Return [X, Y] of the center of cell containing provided text 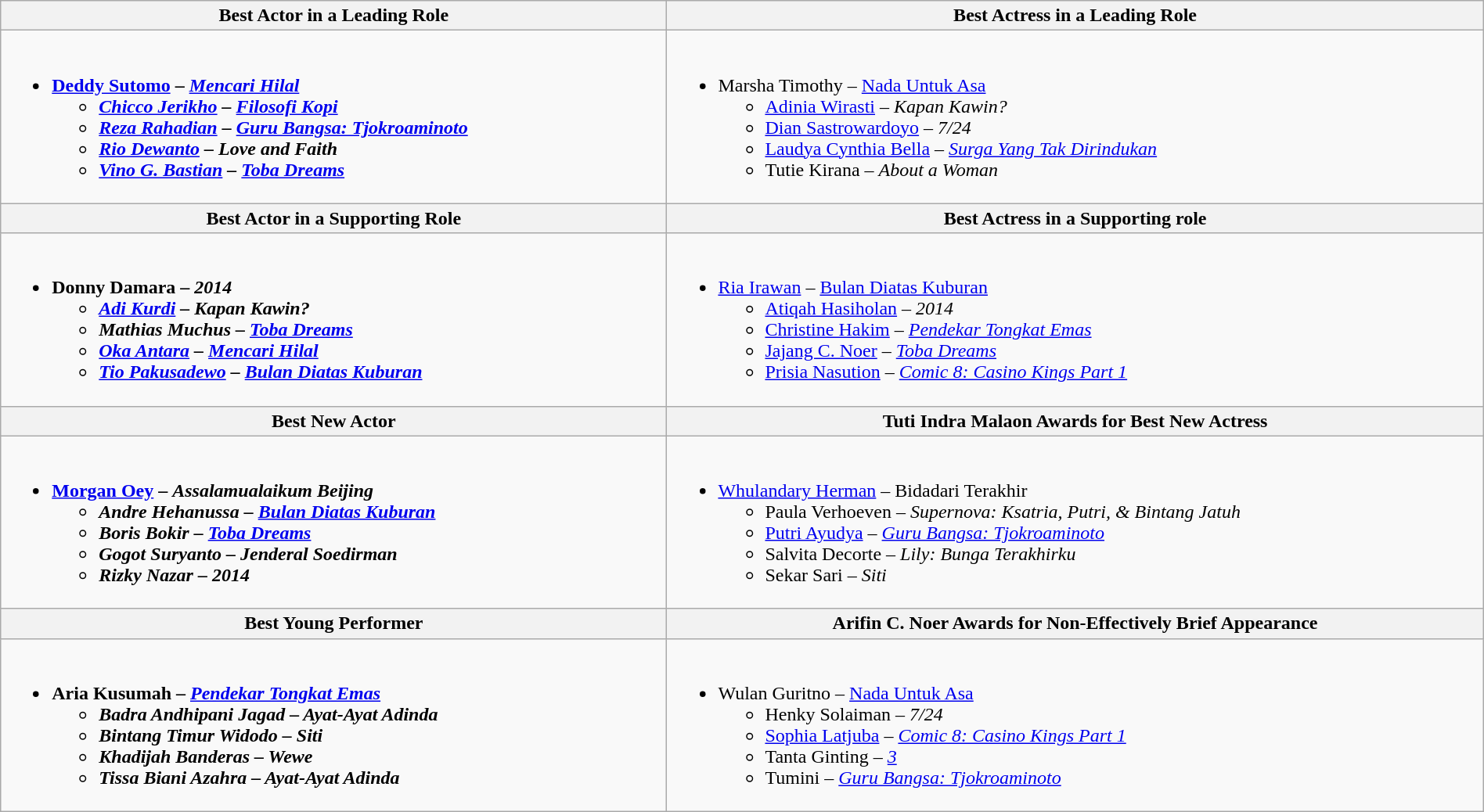
Best New Actor [333, 421]
Arifin C. Noer Awards for Non-Effectively Brief Appearance [1075, 623]
Wulan Guritno – Nada Untuk AsaHenky Solaiman – 7/24Sophia Latjuba – Comic 8: Casino Kings Part 1Tanta Ginting – 3Tumini – Guru Bangsa: Tjokroaminoto [1075, 724]
Best Young Performer [333, 623]
Donny Damara – 2014Adi Kurdi – Kapan Kawin?Mathias Muchus – Toba DreamsOka Antara – Mencari HilalTio Pakusadewo – Bulan Diatas Kuburan [333, 319]
Best Actor in a Supporting Role [333, 218]
Best Actress in a Leading Role [1075, 16]
Best Actress in a Supporting role [1075, 218]
Tuti Indra Malaon Awards for Best New Actress [1075, 421]
Best Actor in a Leading Role [333, 16]
